Scan for the cell matching the given text and deliver its [x, y] coordinate at center. 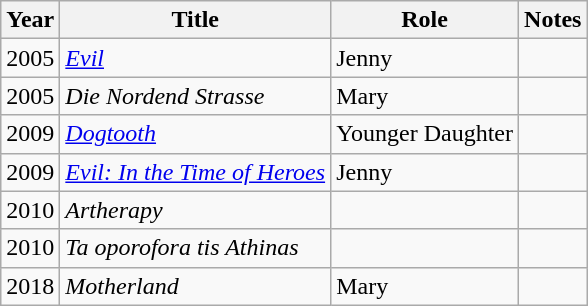
Notes [553, 20]
Evil: In the Time of Heroes [196, 172]
2018 [30, 286]
Younger Daughter [425, 134]
Motherland [196, 286]
Year [30, 20]
Die Nordend Strasse [196, 96]
Role [425, 20]
Ta oporofora tis Athinas [196, 248]
Dogtooth [196, 134]
Title [196, 20]
Artherapy [196, 210]
Evil [196, 58]
